Capture the cell that displays the provided text and extract its [x, y] central coordinate. 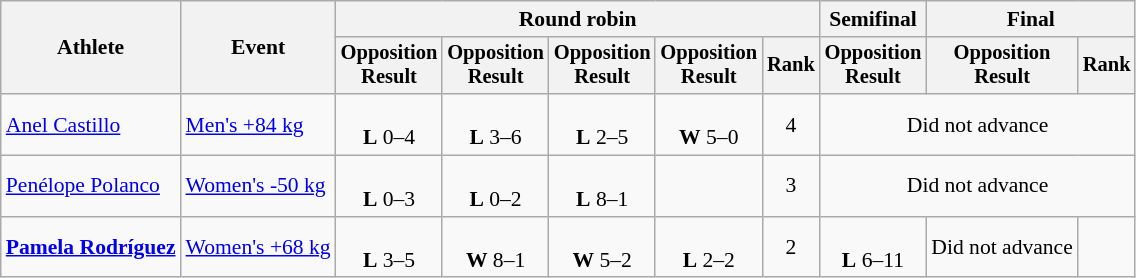
4 [791, 124]
3 [791, 186]
L 3–5 [390, 248]
W 5–0 [708, 124]
L 0–3 [390, 186]
L 3–6 [496, 124]
W 5–2 [602, 248]
L 6–11 [874, 248]
Penélope Polanco [91, 186]
Semifinal [874, 19]
Women's -50 kg [258, 186]
Event [258, 48]
W 8–1 [496, 248]
L 8–1 [602, 186]
L 2–2 [708, 248]
L 2–5 [602, 124]
Athlete [91, 48]
Pamela Rodríguez [91, 248]
L 0–2 [496, 186]
2 [791, 248]
Round robin [578, 19]
Final [1030, 19]
L 0–4 [390, 124]
Anel Castillo [91, 124]
Men's +84 kg [258, 124]
Women's +68 kg [258, 248]
